Find where the given text appears and provide that cell's center as (x, y) coordinate. 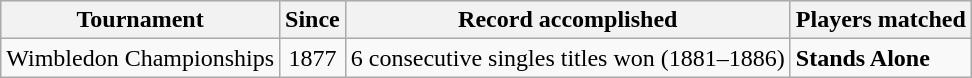
Players matched (880, 20)
Tournament (140, 20)
6 consecutive singles titles won (1881–1886) (568, 58)
1877 (313, 58)
Record accomplished (568, 20)
Stands Alone (880, 58)
Wimbledon Championships (140, 58)
Since (313, 20)
